Locate the cell with the specified text and output its [x, y] center coordinate. 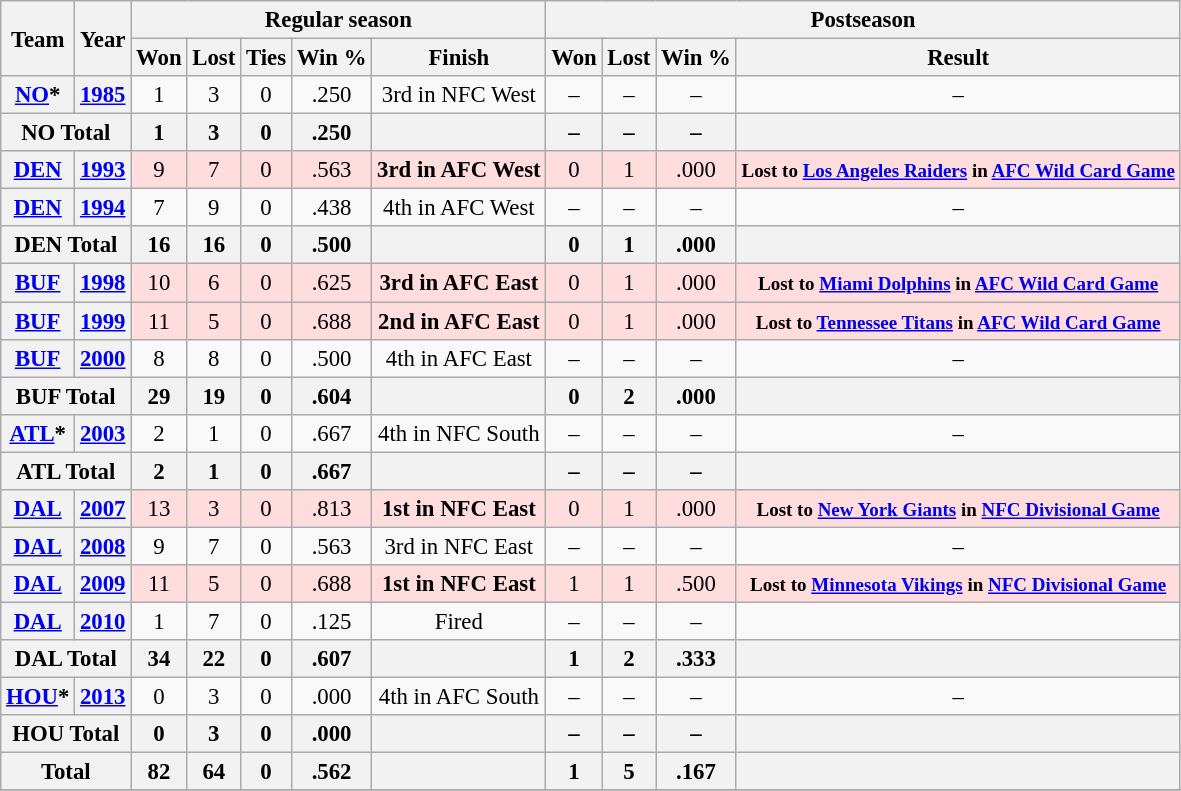
DEN Total [66, 245]
Total [66, 772]
4th in AFC West [459, 208]
Finish [459, 58]
.125 [331, 621]
.625 [331, 283]
Lost to Miami Dolphins in AFC Wild Card Game [958, 283]
2007 [103, 509]
Regular season [338, 20]
.562 [331, 772]
Postseason [863, 20]
3rd in AFC West [459, 170]
1985 [103, 95]
82 [159, 772]
Lost to Minnesota Vikings in NFC Divisional Game [958, 584]
1994 [103, 208]
1999 [103, 321]
3rd in NFC East [459, 546]
NO* [38, 95]
34 [159, 659]
.333 [696, 659]
22 [214, 659]
10 [159, 283]
4th in AFC East [459, 358]
Team [38, 38]
.813 [331, 509]
3rd in NFC West [459, 95]
2003 [103, 433]
4th in AFC South [459, 697]
Lost to Los Angeles Raiders in AFC Wild Card Game [958, 170]
Result [958, 58]
.167 [696, 772]
1993 [103, 170]
.604 [331, 396]
4th in NFC South [459, 433]
Ties [266, 58]
2013 [103, 697]
6 [214, 283]
13 [159, 509]
2010 [103, 621]
2000 [103, 358]
2009 [103, 584]
1998 [103, 283]
Lost to Tennessee Titans in AFC Wild Card Game [958, 321]
BUF Total [66, 396]
2008 [103, 546]
3rd in AFC East [459, 283]
29 [159, 396]
NO Total [66, 133]
.438 [331, 208]
Fired [459, 621]
ATL Total [66, 471]
DAL Total [66, 659]
19 [214, 396]
Lost to New York Giants in NFC Divisional Game [958, 509]
2nd in AFC East [459, 321]
HOU* [38, 697]
Year [103, 38]
64 [214, 772]
HOU Total [66, 734]
ATL* [38, 433]
.607 [331, 659]
